Identify which cell holds the provided text, then report its (x, y) central coordinate. 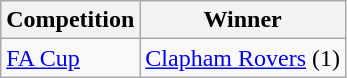
Clapham Rovers (1) (243, 58)
Winner (243, 20)
FA Cup (70, 58)
Competition (70, 20)
